Search for the cell housing the specified text and yield its (X, Y) center coordinate. 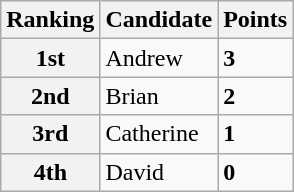
Andrew (159, 58)
2nd (50, 96)
David (159, 172)
Ranking (50, 20)
Catherine (159, 134)
2 (256, 96)
Brian (159, 96)
3 (256, 58)
3rd (50, 134)
4th (50, 172)
1 (256, 134)
1st (50, 58)
Candidate (159, 20)
Points (256, 20)
0 (256, 172)
